Search for the cell housing the specified text and yield its [X, Y] center coordinate. 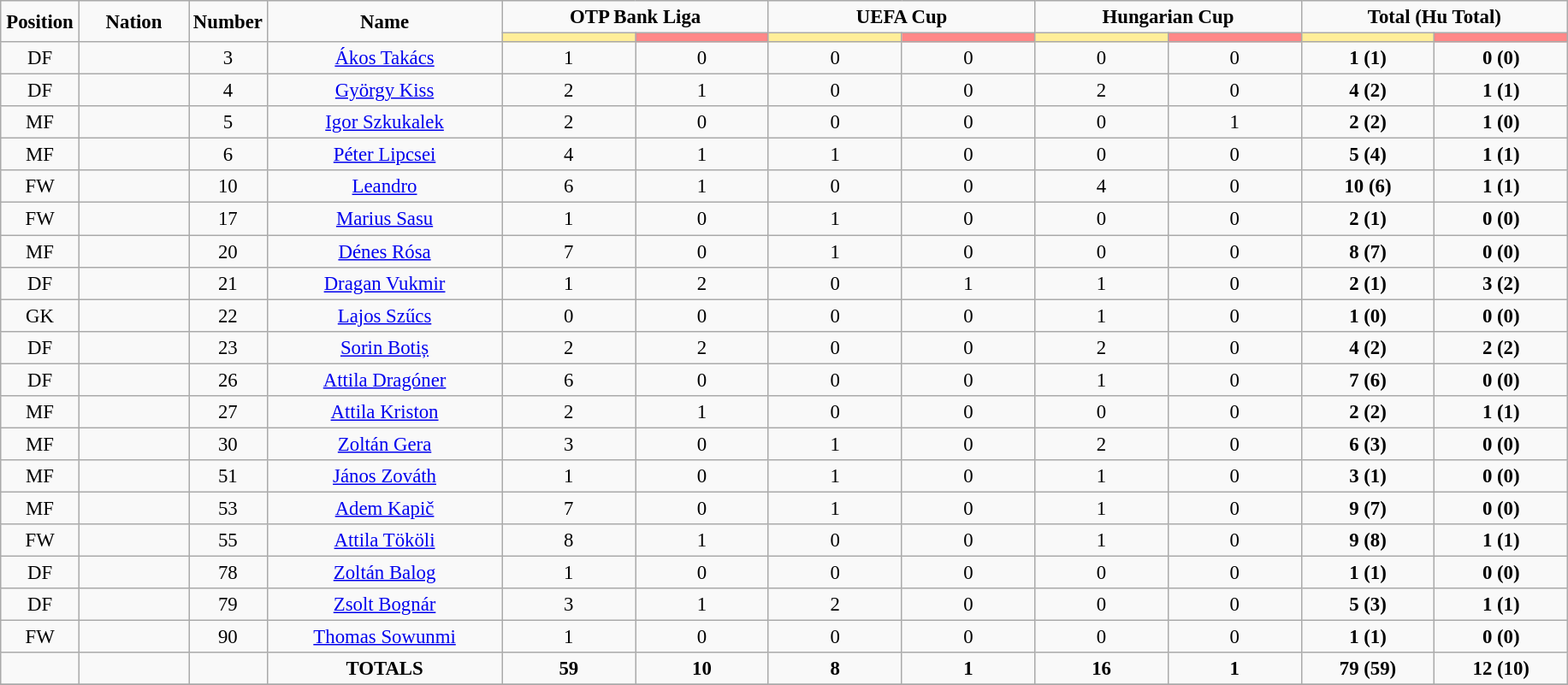
6 (3) [1368, 444]
51 [228, 476]
Sorin Botiș [385, 347]
55 [228, 540]
5 [228, 122]
21 [228, 283]
György Kiss [385, 91]
Péter Lipcsei [385, 155]
Attila Tököli [385, 540]
3 (1) [1368, 476]
Ákos Takács [385, 58]
78 [228, 573]
Marius Sasu [385, 219]
Igor Szkukalek [385, 122]
26 [228, 380]
20 [228, 251]
Nation [133, 21]
9 (7) [1368, 508]
30 [228, 444]
Name [385, 21]
Total (Hu Total) [1435, 17]
Position [40, 21]
Zoltán Gera [385, 444]
3 (2) [1501, 283]
János Zováth [385, 476]
Zoltán Balog [385, 573]
Dragan Vukmir [385, 283]
GK [40, 316]
Attila Kriston [385, 412]
27 [228, 412]
10 (6) [1368, 187]
Attila Dragóner [385, 380]
79 [228, 605]
9 (8) [1368, 540]
16 [1102, 669]
7 (6) [1368, 380]
90 [228, 637]
Hungarian Cup [1169, 17]
12 (10) [1501, 669]
Lajos Szűcs [385, 316]
Dénes Rósa [385, 251]
79 (59) [1368, 669]
23 [228, 347]
Thomas Sowunmi [385, 637]
Number [228, 21]
59 [569, 669]
Zsolt Bognár [385, 605]
5 (3) [1368, 605]
17 [228, 219]
53 [228, 508]
5 (4) [1368, 155]
22 [228, 316]
TOTALS [385, 669]
UEFA Cup [902, 17]
OTP Bank Liga [635, 17]
Leandro [385, 187]
8 (7) [1368, 251]
Adem Kapič [385, 508]
